Capture the cell that displays the provided text and extract its (x, y) central coordinate. 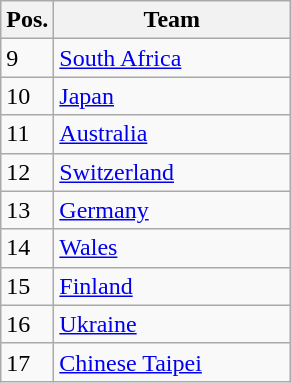
Finland (172, 286)
9 (28, 58)
13 (28, 210)
12 (28, 172)
South Africa (172, 58)
Australia (172, 134)
Team (172, 20)
14 (28, 248)
11 (28, 134)
Japan (172, 96)
16 (28, 324)
Wales (172, 248)
17 (28, 362)
Switzerland (172, 172)
Germany (172, 210)
Pos. (28, 20)
Chinese Taipei (172, 362)
10 (28, 96)
Ukraine (172, 324)
15 (28, 286)
